Return the [X, Y] coordinate for the center point of the cell that contains the specified text.  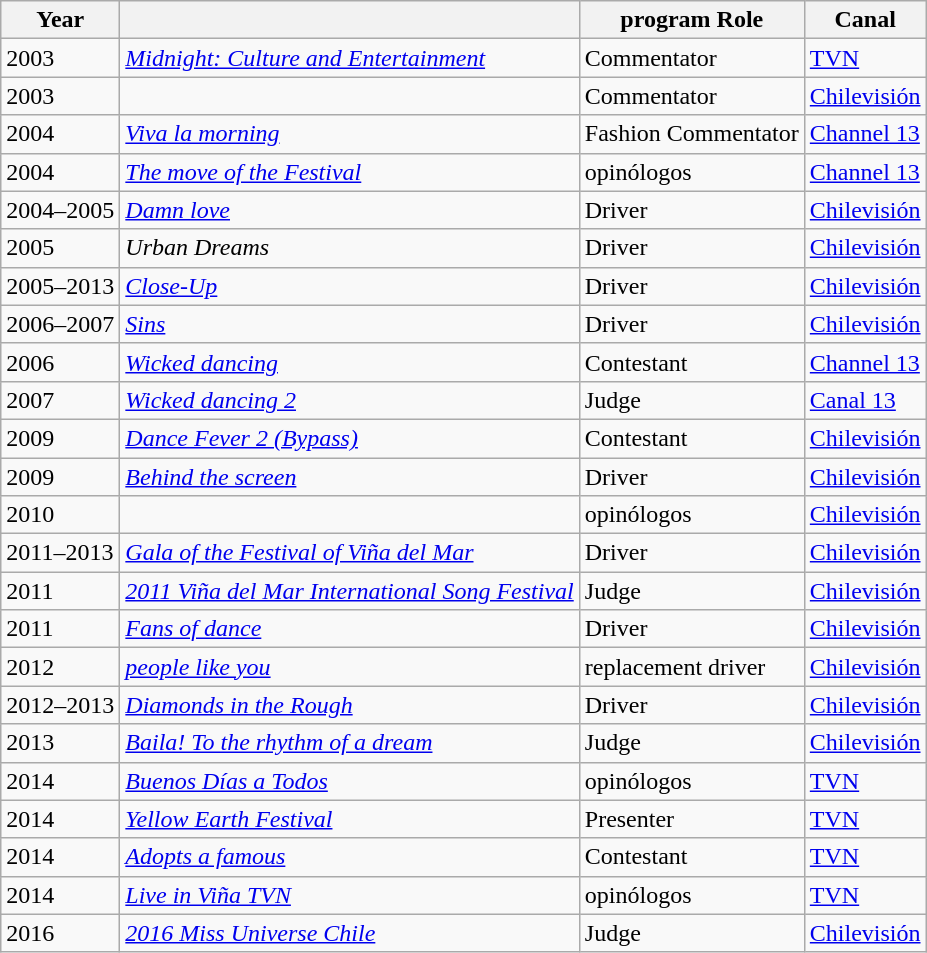
Live in Viña TVN [350, 895]
Presenter [692, 819]
Baila! To the rhythm of a dream [350, 743]
2010 [60, 515]
people like you [350, 667]
2011–2013 [60, 553]
Gala of the Festival of Viña del Mar [350, 553]
Fashion Commentator [692, 134]
2005 [60, 248]
2012–2013 [60, 705]
2006 [60, 362]
Close-Up [350, 286]
Behind the screen [350, 477]
Urban Dreams [350, 248]
Damn love [350, 210]
2011 Viña del Mar International Song Festival [350, 591]
2004–2005 [60, 210]
Diamonds in the Rough [350, 705]
Year [60, 20]
2016 [60, 933]
Canal 13 [865, 400]
Fans of dance [350, 629]
Yellow Earth Festival [350, 819]
Midnight: Culture and Entertainment [350, 58]
2006–2007 [60, 324]
Canal [865, 20]
2012 [60, 667]
Buenos Días a Todos [350, 781]
Dance Fever 2 (Bypass) [350, 438]
Wicked dancing 2 [350, 400]
replacement driver [692, 667]
The move of the Festival [350, 172]
2013 [60, 743]
Sins [350, 324]
Wicked dancing [350, 362]
program Role [692, 20]
2007 [60, 400]
2016 Miss Universe Chile [350, 933]
Adopts a famous [350, 857]
Viva la morning [350, 134]
2005–2013 [60, 286]
